Return [X, Y] of the center of cell containing provided text 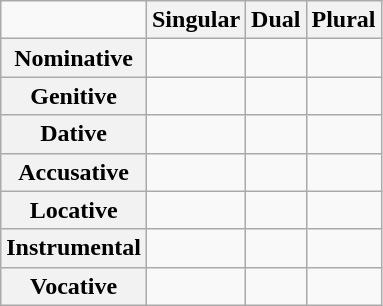
Dual [276, 20]
Locative [74, 210]
Singular [196, 20]
Genitive [74, 96]
Vocative [74, 286]
Nominative [74, 58]
Accusative [74, 172]
Dative [74, 134]
Plural [344, 20]
Instrumental [74, 248]
